Scan for the cell matching the given text and deliver its (X, Y) coordinate at center. 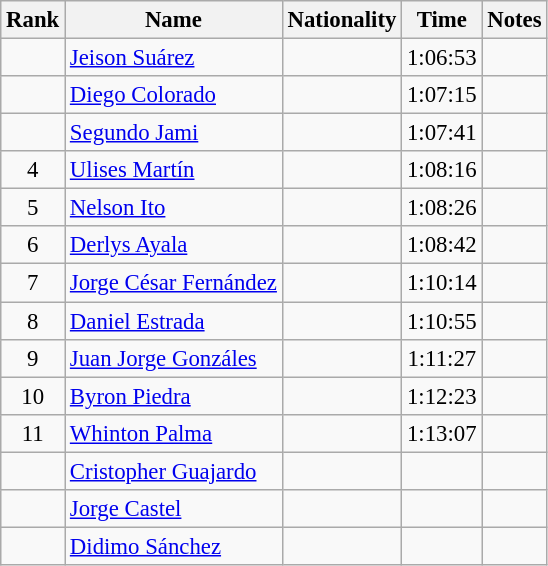
Jorge Castel (174, 509)
Notes (514, 20)
Name (174, 20)
1:08:26 (442, 208)
7 (33, 283)
Nationality (342, 20)
10 (33, 396)
1:06:53 (442, 58)
1:13:07 (442, 433)
9 (33, 358)
Whinton Palma (174, 433)
Rank (33, 20)
Didimo Sánchez (174, 546)
1:08:16 (442, 170)
Time (442, 20)
1:12:23 (442, 396)
1:10:55 (442, 321)
Daniel Estrada (174, 321)
Nelson Ito (174, 208)
8 (33, 321)
Byron Piedra (174, 396)
1:10:14 (442, 283)
1:07:41 (442, 133)
4 (33, 170)
Diego Colorado (174, 95)
5 (33, 208)
1:08:42 (442, 245)
1:11:27 (442, 358)
Ulises Martín (174, 170)
Derlys Ayala (174, 245)
11 (33, 433)
Jeison Suárez (174, 58)
Segundo Jami (174, 133)
6 (33, 245)
Cristopher Guajardo (174, 471)
1:07:15 (442, 95)
Jorge César Fernández (174, 283)
Juan Jorge Gonzáles (174, 358)
